Pinpoint the cell where the given text exists, returning its [X, Y] midpoint coordinate. 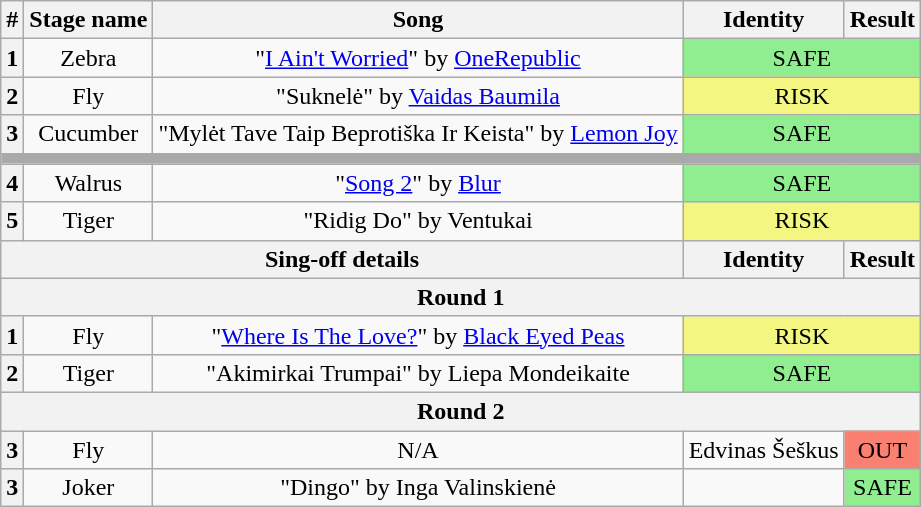
Joker [88, 488]
"Suknelė" by Vaidas Baumila [418, 96]
N/A [418, 449]
"I Ain't Worried" by OneRepublic [418, 58]
# [12, 20]
5 [12, 221]
"Dingo" by Inga Valinskienė [418, 488]
Edvinas Šeškus [764, 449]
"Where Is The Love?" by Black Eyed Peas [418, 335]
"Song 2" by Blur [418, 183]
Cucumber [88, 134]
"Akimirkai Trumpai" by Liepa Mondeikaite [418, 373]
Stage name [88, 20]
Song [418, 20]
OUT [882, 449]
4 [12, 183]
Round 1 [461, 297]
Sing-off details [342, 259]
Walrus [88, 183]
Zebra [88, 58]
"Ridig Do" by Ventukai [418, 221]
Round 2 [461, 411]
"Mylėt Tave Taip Beprotiška Ir Keista" by Lemon Joy [418, 134]
